Pinpoint the cell where the given text exists, returning its [X, Y] midpoint coordinate. 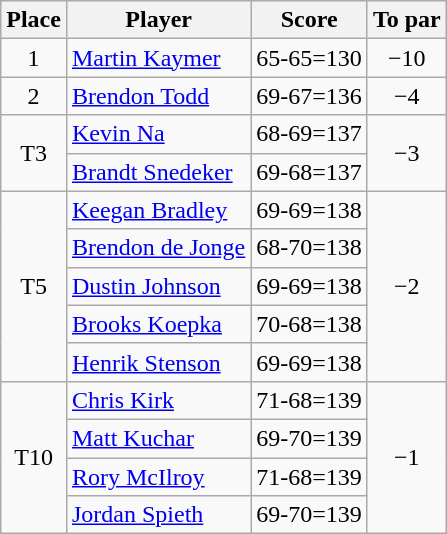
To par [406, 20]
2 [34, 96]
Jordan Spieth [158, 515]
Rory McIlroy [158, 477]
Martin Kaymer [158, 58]
Place [34, 20]
T10 [34, 457]
65-65=130 [310, 58]
Matt Kuchar [158, 438]
T3 [34, 153]
Dustin Johnson [158, 286]
−4 [406, 96]
Brendon Todd [158, 96]
T5 [34, 286]
Brandt Snedeker [158, 172]
−3 [406, 153]
Keegan Bradley [158, 210]
70-68=138 [310, 324]
68-69=137 [310, 134]
69-67=136 [310, 96]
−2 [406, 286]
1 [34, 58]
−10 [406, 58]
68-70=138 [310, 248]
−1 [406, 457]
Brendon de Jonge [158, 248]
Chris Kirk [158, 400]
Score [310, 20]
Henrik Stenson [158, 362]
Player [158, 20]
Brooks Koepka [158, 324]
69-68=137 [310, 172]
Kevin Na [158, 134]
